Detect which cell encompasses the target text, then output its [x, y] center coordinate. 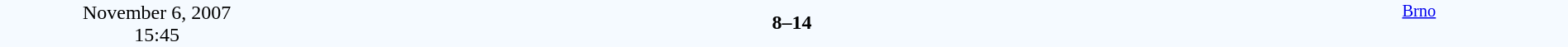
8–14 [791, 22]
Brno [1419, 23]
November 6, 200715:45 [157, 23]
